Return [X, Y] of the center of cell containing provided text 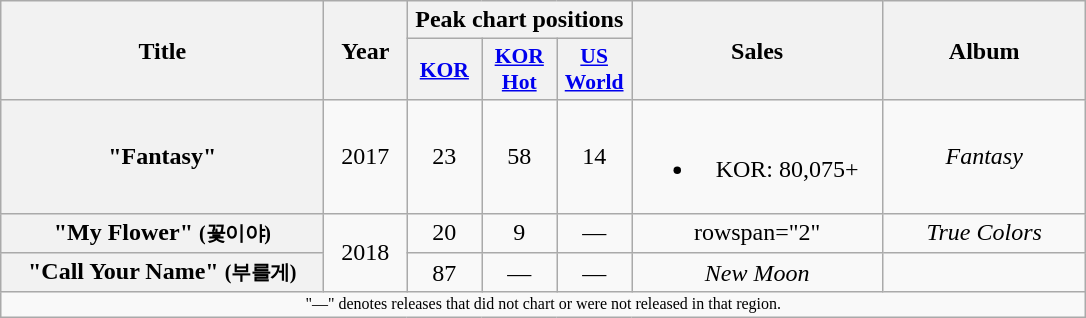
20 [444, 233]
USWorld [594, 70]
New Moon [758, 273]
23 [444, 156]
9 [520, 233]
KOR: 80,075+ [758, 156]
87 [444, 273]
2018 [366, 252]
KOR Hot [520, 70]
"Fantasy" [162, 156]
True Colors [984, 233]
Album [984, 50]
Peak chart positions [520, 20]
2017 [366, 156]
14 [594, 156]
rowspan="2" [758, 233]
KOR [444, 70]
Year [366, 50]
Fantasy [984, 156]
Title [162, 50]
58 [520, 156]
"My Flower" (꽃이야) [162, 233]
"Call Your Name" (부를게) [162, 273]
"—" denotes releases that did not chart or were not released in that region. [544, 304]
Sales [758, 50]
